Capture the cell that displays the provided text and extract its [X, Y] central coordinate. 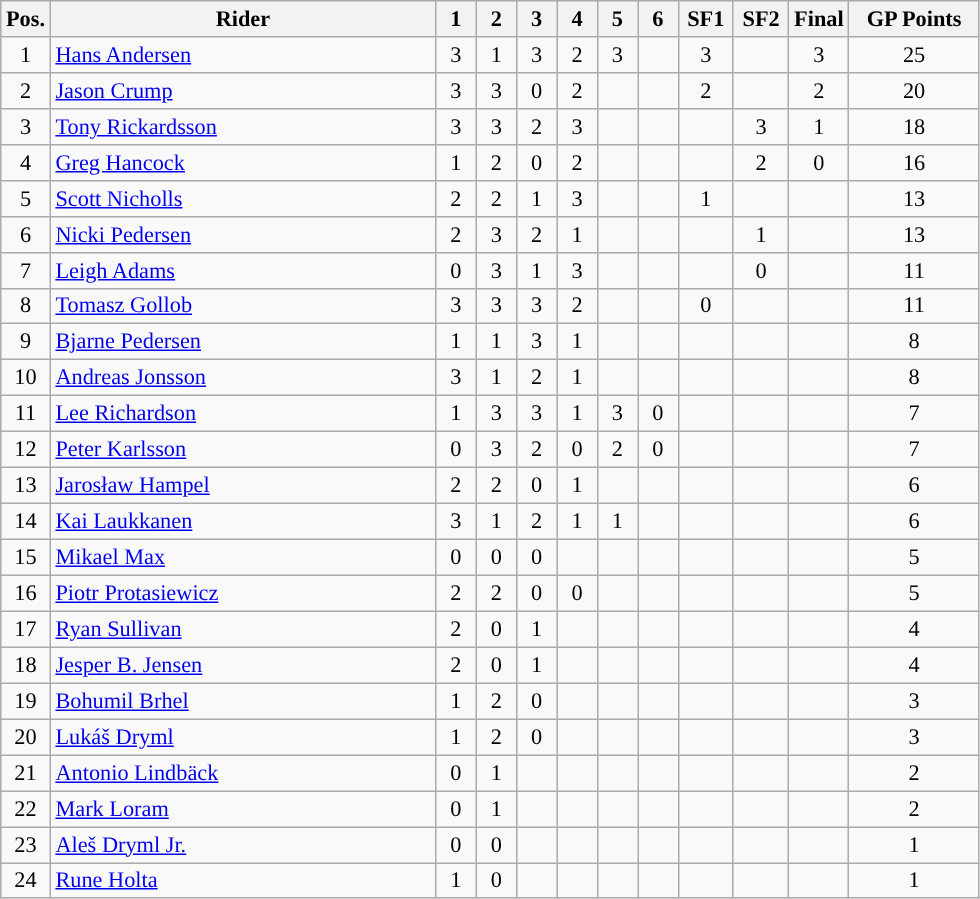
Greg Hancock [242, 162]
Lukáš Dryml [242, 737]
Tony Rickardsson [242, 126]
17 [26, 629]
SF1 [706, 19]
Kai Laukkanen [242, 521]
23 [26, 844]
Rider [242, 19]
Rune Holta [242, 880]
GP Points [914, 19]
Nicki Pedersen [242, 234]
Leigh Adams [242, 270]
9 [26, 342]
19 [26, 701]
Bjarne Pedersen [242, 342]
Jarosław Hampel [242, 485]
Jesper B. Jensen [242, 665]
Bohumil Brhel [242, 701]
Pos. [26, 19]
SF2 [760, 19]
Tomasz Gollob [242, 306]
Mark Loram [242, 809]
14 [26, 521]
Mikael Max [242, 557]
Antonio Lindbäck [242, 773]
Hans Andersen [242, 55]
25 [914, 55]
24 [26, 880]
22 [26, 809]
Andreas Jonsson [242, 378]
12 [26, 450]
15 [26, 557]
Peter Karlsson [242, 450]
10 [26, 378]
Aleš Dryml Jr. [242, 844]
21 [26, 773]
Ryan Sullivan [242, 629]
Scott Nicholls [242, 198]
Jason Crump [242, 90]
Lee Richardson [242, 414]
Final [819, 19]
Piotr Protasiewicz [242, 593]
